Scan for the cell matching the given text and deliver its [x, y] coordinate at center. 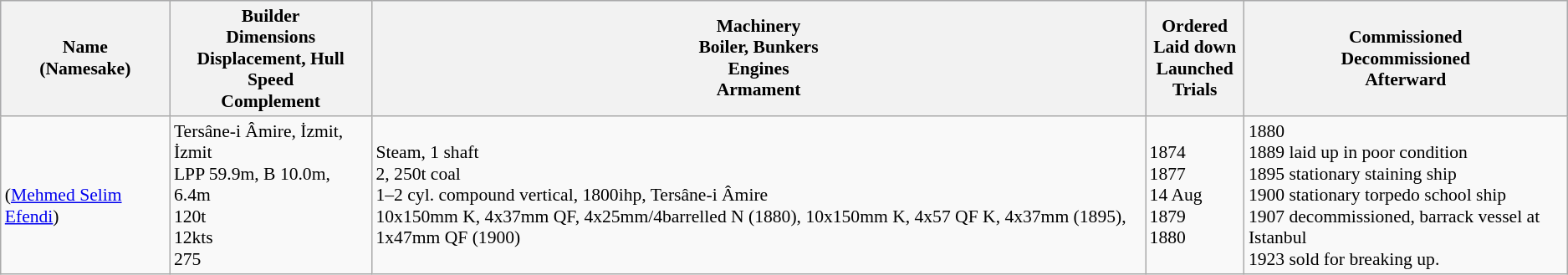
Name(Namesake) [85, 59]
MachineryBoiler, BunkersEnginesArmament [758, 59]
1874187714 Aug 18791880 [1195, 196]
CommissionedDecommissionedAfterward [1406, 59]
OrderedLaid downLaunchedTrials [1195, 59]
(Mehmed Selim Efendi) [85, 196]
BuilderDimensionsDisplacement, HullSpeedComplement [271, 59]
Tersâne-i Âmire, İzmit, İzmitLPP 59.9m, B 10.0m, 6.4m120t12kts275 [271, 196]
